Scan for the cell matching the given text and deliver its [X, Y] coordinate at center. 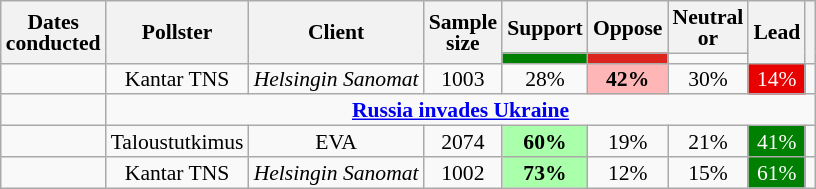
Client [336, 32]
Pollster [178, 32]
EVA [336, 142]
42% [628, 78]
28% [545, 78]
Lead [776, 32]
15% [708, 172]
30% [708, 78]
Taloustutkimus [178, 142]
1002 [463, 172]
Oppose [628, 27]
1003 [463, 78]
2074 [463, 142]
12% [628, 172]
61% [776, 172]
Support [545, 27]
Samplesize [463, 32]
19% [628, 142]
73% [545, 172]
41% [776, 142]
60% [545, 142]
14% [776, 78]
Russia invades Ukraine [461, 110]
21% [708, 142]
Neutralor [708, 27]
Datesconducted [54, 32]
